Search for the cell housing the specified text and yield its (x, y) center coordinate. 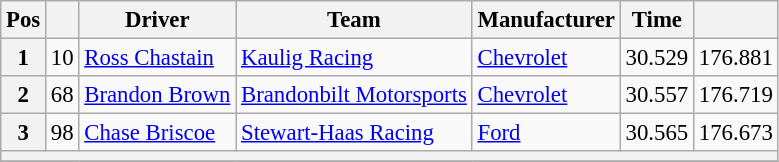
176.673 (736, 133)
30.565 (656, 133)
Brandonbilt Motorsports (354, 95)
Kaulig Racing (354, 58)
68 (62, 95)
Stewart-Haas Racing (354, 133)
30.557 (656, 95)
Driver (158, 20)
Time (656, 20)
2 (24, 95)
3 (24, 133)
10 (62, 58)
98 (62, 133)
176.719 (736, 95)
Manufacturer (546, 20)
176.881 (736, 58)
Pos (24, 20)
1 (24, 58)
Chase Briscoe (158, 133)
Team (354, 20)
30.529 (656, 58)
Ford (546, 133)
Brandon Brown (158, 95)
Ross Chastain (158, 58)
